From the cell containing the given text, extract its center point as [X, Y] coordinate. 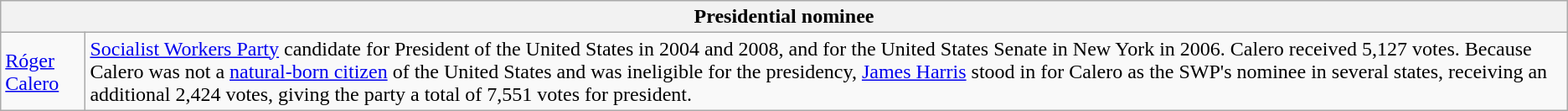
Róger Calero [44, 71]
Presidential nominee [784, 17]
